Extract the (X, Y) coordinate from the center of the cell holding the provided text.  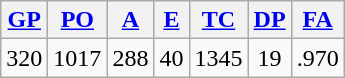
.970 (318, 58)
FA (318, 20)
40 (172, 58)
TC (218, 20)
288 (130, 58)
1017 (78, 58)
19 (270, 58)
DP (270, 20)
E (172, 20)
A (130, 20)
PO (78, 20)
320 (24, 58)
GP (24, 20)
1345 (218, 58)
